Determine the (x, y) coordinate at the center of the cell enclosing the given text.  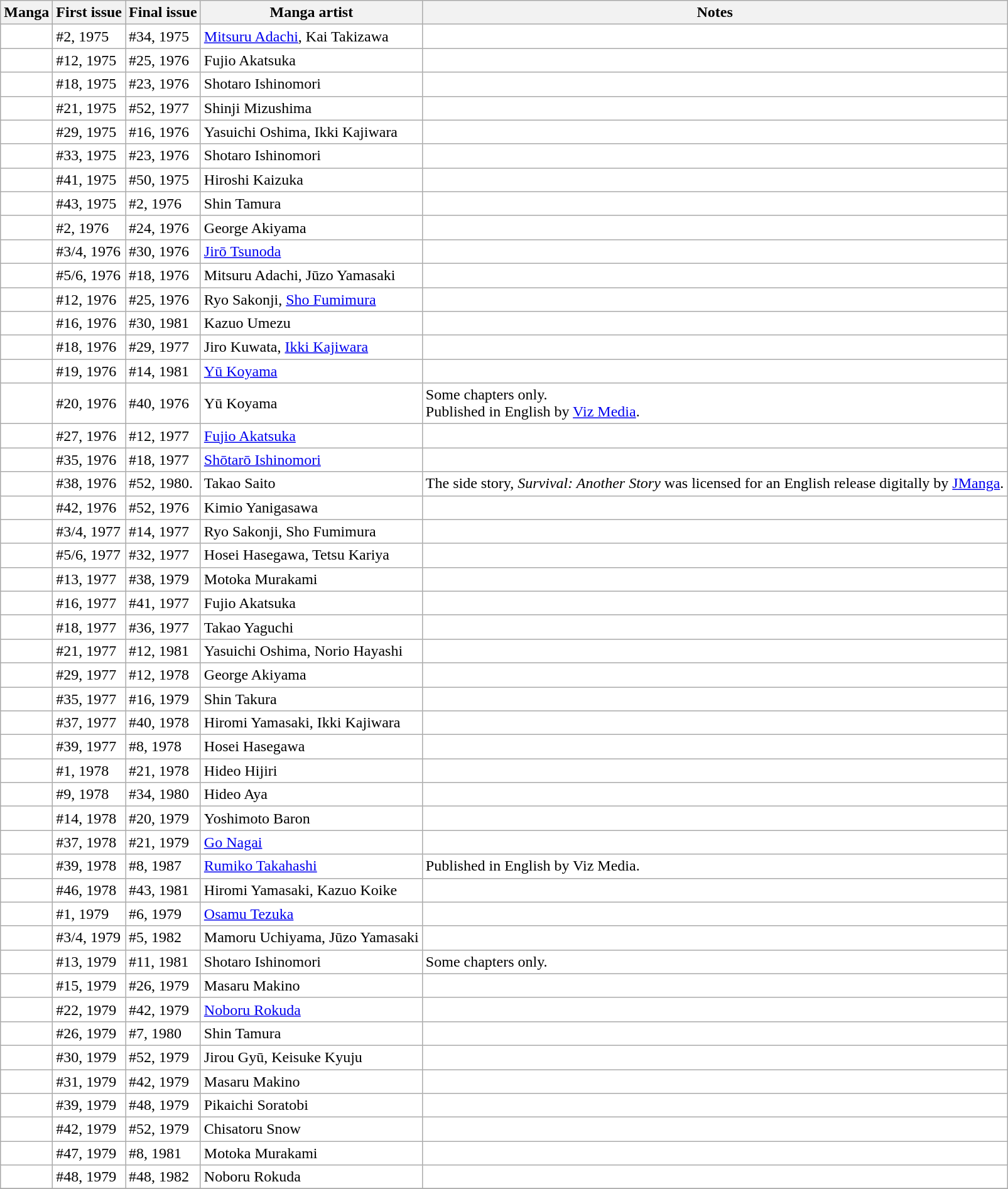
#52, 1976 (163, 508)
Mitsuru Adachi, Kai Takizawa (312, 36)
#12, 1977 (163, 436)
#1, 1978 (89, 771)
#46, 1978 (89, 890)
#12, 1976 (89, 300)
#40, 1978 (163, 723)
#13, 1977 (89, 579)
#14, 1977 (163, 531)
#3/4, 1977 (89, 531)
#39, 1979 (89, 1105)
#21, 1979 (163, 842)
#35, 1977 (89, 699)
#37, 1978 (89, 842)
#12, 1978 (163, 675)
Yasuichi Oshima, Ikki Kajiwara (312, 132)
Mamoru Uchiyama, Jūzo Yamasaki (312, 938)
Kazuo Umezu (312, 323)
Manga (26, 13)
#30, 1976 (163, 251)
#52, 1977 (163, 108)
#22, 1979 (89, 1009)
#2, 1975 (89, 36)
#41, 1975 (89, 180)
#14, 1981 (163, 371)
#41, 1977 (163, 603)
Hiromi Yamasaki, Kazuo Koike (312, 890)
#43, 1981 (163, 890)
#24, 1976 (163, 227)
#36, 1977 (163, 627)
#5/6, 1977 (89, 555)
#12, 1975 (89, 60)
Go Nagai (312, 842)
#3/4, 1976 (89, 251)
#8, 1987 (163, 866)
#5, 1982 (163, 938)
#19, 1976 (89, 371)
Chisatoru Snow (312, 1129)
#39, 1977 (89, 747)
Yoshimoto Baron (312, 818)
#27, 1976 (89, 436)
Hosei Hasegawa (312, 747)
Final issue (163, 13)
#30, 1979 (89, 1057)
#6, 1979 (163, 914)
#30, 1981 (163, 323)
#48, 1982 (163, 1177)
Yasuichi Oshima, Norio Hayashi (312, 651)
#38, 1976 (89, 484)
Some chapters only. (715, 962)
#14, 1978 (89, 818)
#39, 1978 (89, 866)
#43, 1975 (89, 204)
#34, 1980 (163, 795)
#50, 1975 (163, 180)
#16, 1977 (89, 603)
#42, 1976 (89, 508)
Manga artist (312, 13)
#33, 1975 (89, 156)
#34, 1975 (163, 36)
#32, 1977 (163, 555)
Jiro Kuwata, Ikki Kajiwara (312, 347)
#20, 1979 (163, 818)
#16, 1979 (163, 699)
#1, 1979 (89, 914)
#29, 1975 (89, 132)
#38, 1979 (163, 579)
Shōtarō Ishinomori (312, 460)
Notes (715, 13)
#21, 1978 (163, 771)
#18, 1975 (89, 84)
#5/6, 1976 (89, 275)
#7, 1980 (163, 1033)
Shin Takura (312, 699)
#52, 1980. (163, 484)
Hideo Aya (312, 795)
Kimio Yanigasawa (312, 508)
Mitsuru Adachi, Jūzo Yamasaki (312, 275)
Osamu Tezuka (312, 914)
#20, 1976 (89, 403)
#47, 1979 (89, 1153)
#3/4, 1979 (89, 938)
#15, 1979 (89, 985)
Hiroshi Kaizuka (312, 180)
#8, 1978 (163, 747)
Some chapters only.Published in English by Viz Media. (715, 403)
Takao Saito (312, 484)
#31, 1979 (89, 1081)
#21, 1975 (89, 108)
#11, 1981 (163, 962)
#21, 1977 (89, 651)
Hideo Hijiri (312, 771)
Hiromi Yamasaki, Ikki Kajiwara (312, 723)
#9, 1978 (89, 795)
Pikaichi Soratobi (312, 1105)
Shinji Mizushima (312, 108)
Rumiko Takahashi (312, 866)
First issue (89, 13)
#8, 1981 (163, 1153)
Jirō Tsunoda (312, 251)
Published in English by Viz Media. (715, 866)
#13, 1979 (89, 962)
The side story, Survival: Another Story was licensed for an English release digitally by JManga. (715, 484)
Hosei Hasegawa, Tetsu Kariya (312, 555)
#37, 1977 (89, 723)
Jirou Gyū, Keisuke Kyuju (312, 1057)
#12, 1981 (163, 651)
#40, 1976 (163, 403)
#35, 1976 (89, 460)
Takao Yaguchi (312, 627)
